Find where the given text appears and provide that cell's center as (X, Y) coordinate. 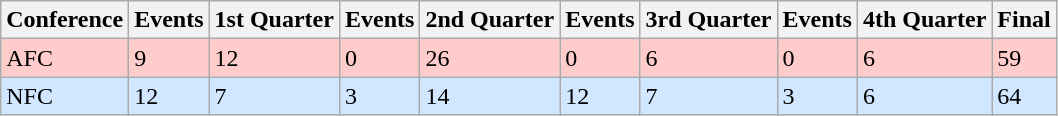
AFC (65, 58)
Conference (65, 20)
Final (1024, 20)
9 (169, 58)
NFC (65, 96)
64 (1024, 96)
3rd Quarter (708, 20)
1st Quarter (274, 20)
2nd Quarter (490, 20)
14 (490, 96)
26 (490, 58)
59 (1024, 58)
4th Quarter (924, 20)
